Provide the [X, Y] coordinate of the cell's center where the given text is located.  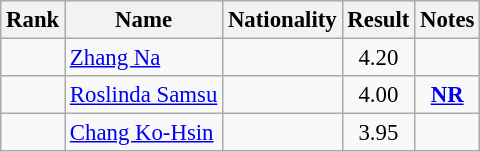
4.00 [378, 95]
Zhang Na [144, 58]
Chang Ko-Hsin [144, 133]
NR [448, 95]
3.95 [378, 133]
Result [378, 20]
Roslinda Samsu [144, 95]
Name [144, 20]
Rank [33, 20]
Nationality [282, 20]
Notes [448, 20]
4.20 [378, 58]
